Pinpoint the cell where the given text exists, returning its [x, y] midpoint coordinate. 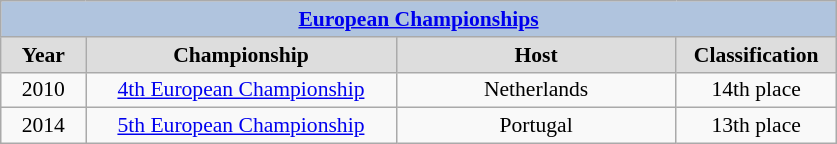
2014 [44, 126]
Classification [756, 55]
14th place [756, 90]
Championship [241, 55]
Host [536, 55]
Netherlands [536, 90]
13th place [756, 126]
European Championships [419, 19]
2010 [44, 90]
Year [44, 55]
4th European Championship [241, 90]
5th European Championship [241, 126]
Portugal [536, 126]
